Output the [X, Y] coordinate of the center of the cell containing the given text.  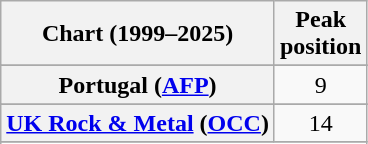
9 [320, 85]
UK Rock & Metal (OCC) [138, 123]
Peakposition [320, 34]
14 [320, 123]
Portugal (AFP) [138, 85]
Chart (1999–2025) [138, 34]
